For the text-containing cell, return its midpoint in [x, y] coordinate format. 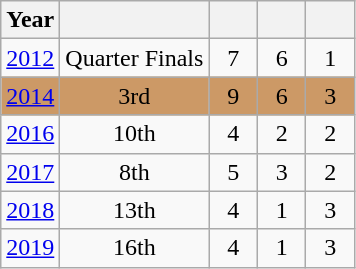
2014 [30, 96]
8th [134, 172]
2016 [30, 134]
3rd [134, 96]
5 [234, 172]
10th [134, 134]
Quarter Finals [134, 58]
13th [134, 210]
2019 [30, 248]
9 [234, 96]
Year [30, 20]
7 [234, 58]
2012 [30, 58]
2017 [30, 172]
16th [134, 248]
2018 [30, 210]
